Pinpoint the cell where the given text exists, returning its (x, y) midpoint coordinate. 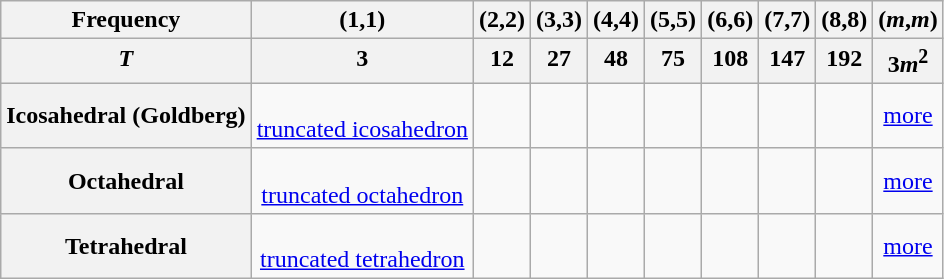
Octahedral (126, 180)
truncated octahedron (362, 180)
192 (844, 62)
(4,4) (616, 20)
(2,2) (502, 20)
75 (674, 62)
12 (502, 62)
(8,8) (844, 20)
(3,3) (558, 20)
(5,5) (674, 20)
T (126, 62)
truncated icosahedron (362, 116)
147 (788, 62)
Icosahedral (Goldberg) (126, 116)
27 (558, 62)
(1,1) (362, 20)
108 (730, 62)
Tetrahedral (126, 246)
3 (362, 62)
(6,6) (730, 20)
(7,7) (788, 20)
48 (616, 62)
3m2 (908, 62)
Frequency (126, 20)
(m,m) (908, 20)
truncated tetrahedron (362, 246)
